Extract the (x, y) coordinate from the center of the cell holding the provided text.  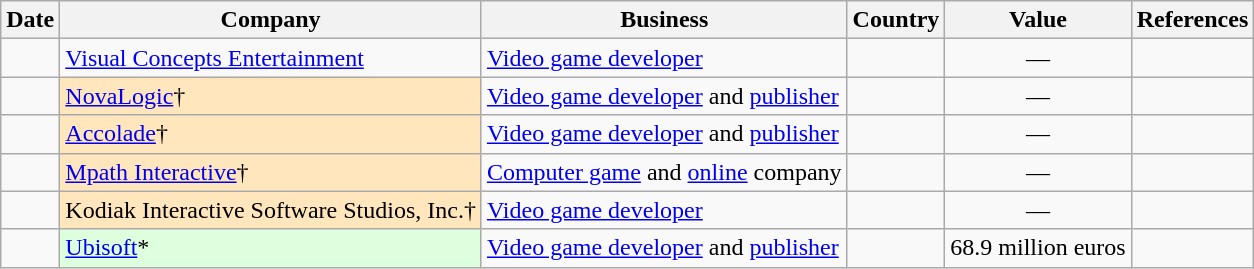
Accolade† (271, 134)
Date (30, 20)
Visual Concepts Entertainment (271, 58)
Country (896, 20)
References (1192, 20)
Business (664, 20)
Value (1038, 20)
68.9 million euros (1038, 248)
Company (271, 20)
Mpath Interactive† (271, 172)
NovaLogic† (271, 96)
Kodiak Interactive Software Studios, Inc.† (271, 210)
Computer game and online company (664, 172)
Ubisoft* (271, 248)
